Return (x, y) of the center of cell containing provided text 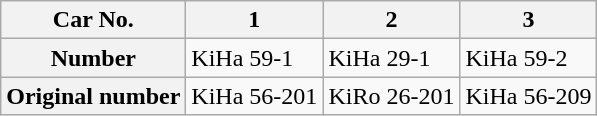
1 (254, 20)
2 (392, 20)
KiHa 59-1 (254, 58)
KiRo 26-201 (392, 96)
KiHa 56-201 (254, 96)
Car No. (94, 20)
3 (528, 20)
KiHa 59-2 (528, 58)
KiHa 29-1 (392, 58)
Number (94, 58)
KiHa 56-209 (528, 96)
Original number (94, 96)
